Extract the (X, Y) coordinate from the center of the cell holding the provided text.  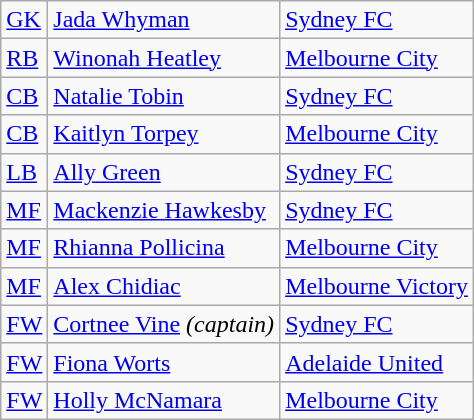
Adelaide United (377, 362)
Fiona Worts (164, 362)
Holly McNamara (164, 400)
Melbourne Victory (377, 286)
LB (24, 172)
Jada Whyman (164, 20)
GK (24, 20)
Rhianna Pollicina (164, 248)
Ally Green (164, 172)
Natalie Tobin (164, 96)
Winonah Heatley (164, 58)
Kaitlyn Torpey (164, 134)
Cortnee Vine (captain) (164, 324)
Alex Chidiac (164, 286)
RB (24, 58)
Mackenzie Hawkesby (164, 210)
